Determine the (x, y) coordinate at the center of the cell enclosing the given text.  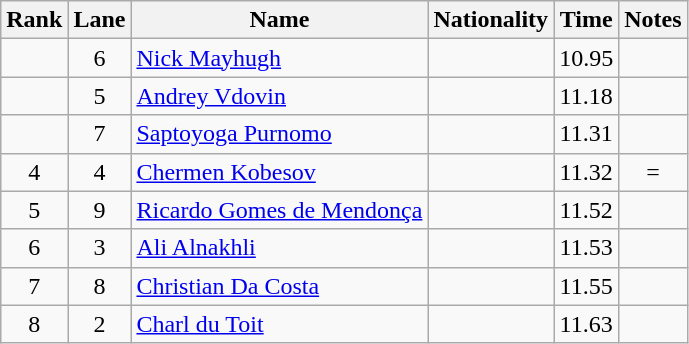
Lane (100, 20)
Time (586, 20)
= (653, 172)
10.95 (586, 58)
2 (100, 324)
11.18 (586, 96)
11.31 (586, 134)
Charl du Toit (280, 324)
11.55 (586, 286)
Christian Da Costa (280, 286)
Ricardo Gomes de Mendonça (280, 210)
Ali Alnakhli (280, 248)
11.53 (586, 248)
Notes (653, 20)
9 (100, 210)
11.52 (586, 210)
Rank (34, 20)
11.63 (586, 324)
3 (100, 248)
11.32 (586, 172)
Saptoyoga Purnomo (280, 134)
Andrey Vdovin (280, 96)
Name (280, 20)
Nationality (491, 20)
Chermen Kobesov (280, 172)
Nick Mayhugh (280, 58)
